Return the [X, Y] coordinate for the center point of the cell that contains the specified text.  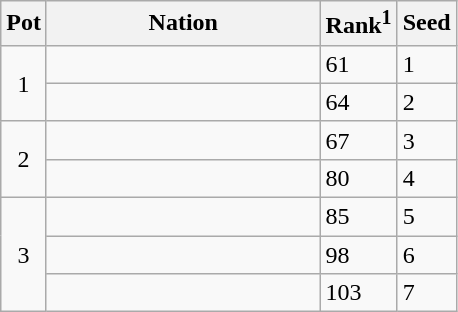
Nation [183, 24]
64 [358, 102]
98 [358, 255]
103 [358, 293]
6 [426, 255]
4 [426, 178]
67 [358, 140]
85 [358, 217]
5 [426, 217]
Pot [24, 24]
80 [358, 178]
Rank1 [358, 24]
Seed [426, 24]
7 [426, 293]
61 [358, 64]
